Provide the [X, Y] coordinate of the cell's center where the given text is located.  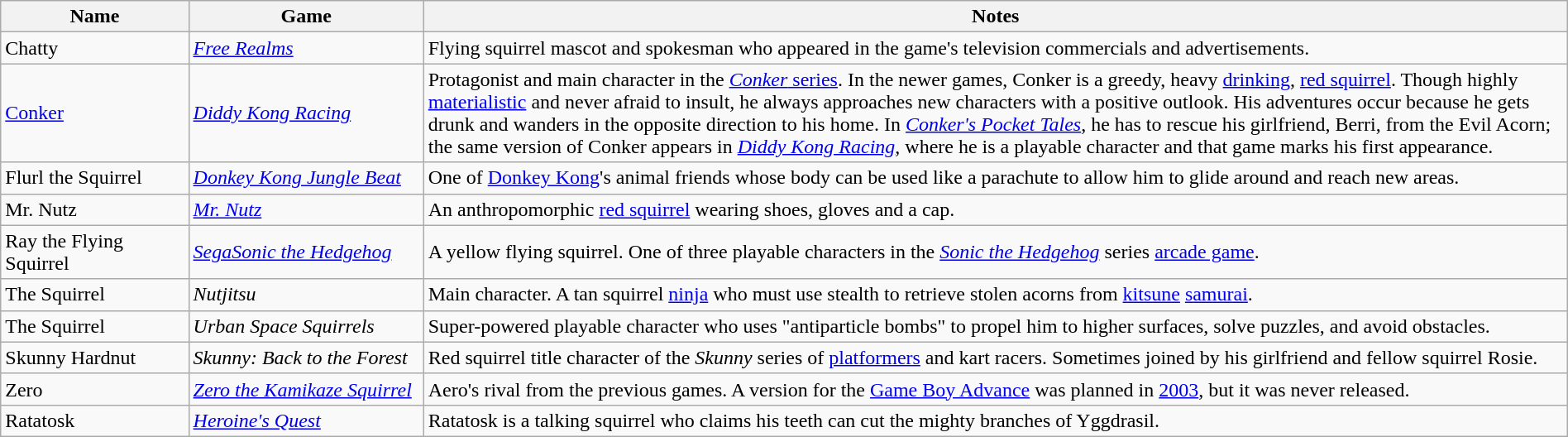
Nutjitsu [306, 295]
Skunny Hardnut [94, 358]
Aero's rival from the previous games. A version for the Game Boy Advance was planned in 2003, but it was never released. [996, 389]
Heroine's Quest [306, 420]
SegaSonic the Hedgehog [306, 252]
One of Donkey Kong's animal friends whose body can be used like a parachute to allow him to glide around and reach new areas. [996, 178]
Name [94, 17]
Super-powered playable character who uses "antiparticle bombs" to propel him to higher surfaces, solve puzzles, and avoid obstacles. [996, 326]
Flurl the Squirrel [94, 178]
Ratatosk [94, 420]
Donkey Kong Jungle Beat [306, 178]
Diddy Kong Racing [306, 113]
Game [306, 17]
Free Realms [306, 48]
Zero the Kamikaze Squirrel [306, 389]
Red squirrel title character of the Skunny series of platformers and kart racers. Sometimes joined by his girlfriend and fellow squirrel Rosie. [996, 358]
Main character. A tan squirrel ninja who must use stealth to retrieve stolen acorns from kitsune samurai. [996, 295]
Ray the Flying Squirrel [94, 252]
Notes [996, 17]
Ratatosk is a talking squirrel who claims his teeth can cut the mighty branches of Yggdrasil. [996, 420]
Skunny: Back to the Forest [306, 358]
Flying squirrel mascot and spokesman who appeared in the game's television commercials and advertisements. [996, 48]
Urban Space Squirrels [306, 326]
Zero [94, 389]
Conker [94, 113]
Chatty [94, 48]
A yellow flying squirrel. One of three playable characters in the Sonic the Hedgehog series arcade game. [996, 252]
An anthropomorphic red squirrel wearing shoes, gloves and a cap. [996, 209]
